For the text-containing cell, return its midpoint in [X, Y] coordinate format. 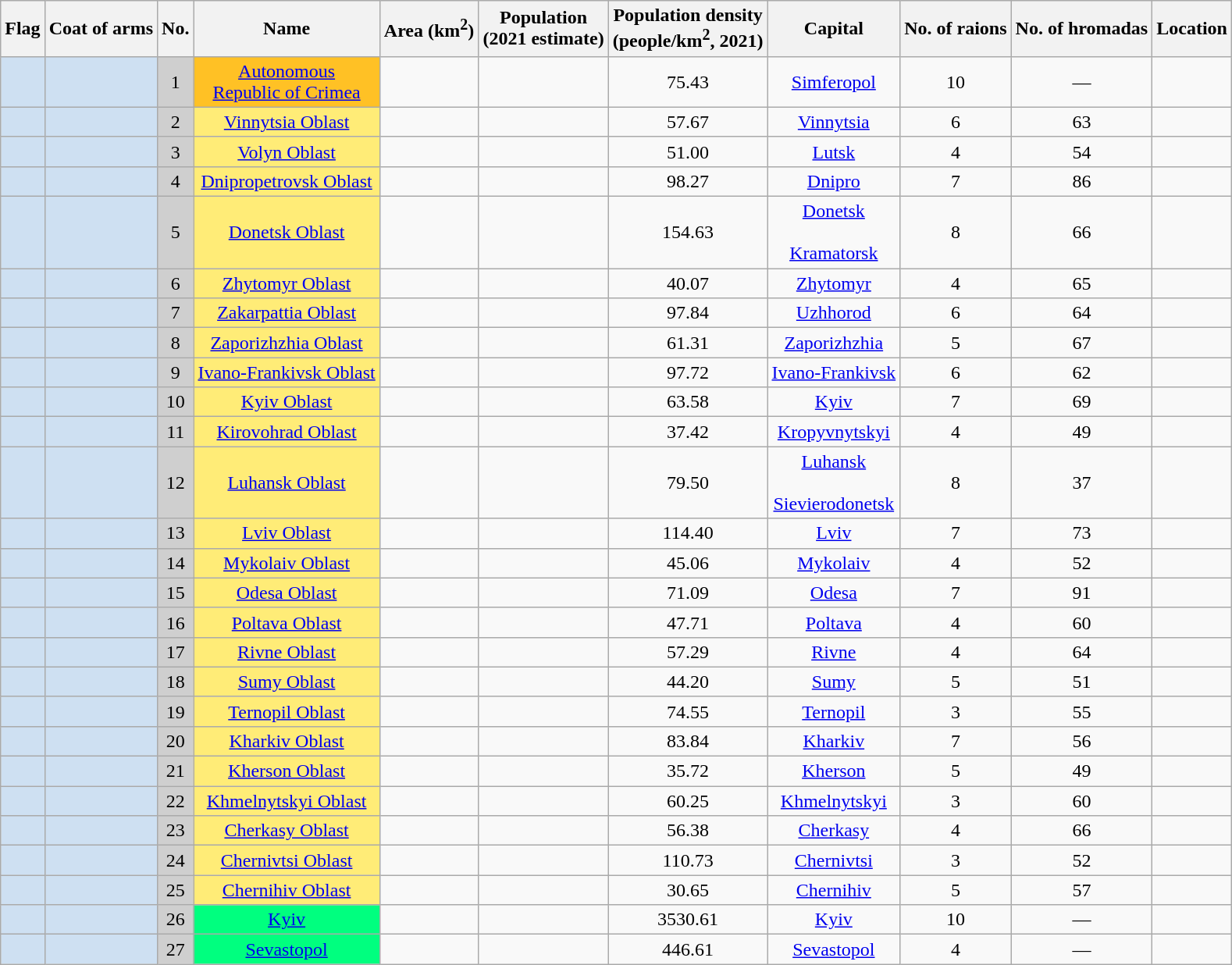
Chernivtsi [834, 860]
Poltava [834, 622]
Vinnytsia Oblast [287, 122]
Dnipropetrovsk Oblast [287, 181]
63.58 [688, 402]
Kherson Oblast [287, 771]
12 [176, 482]
Zaporizhzhia [834, 343]
73 [1082, 533]
69 [1082, 402]
LuhanskSievierodonetsk [834, 482]
Kharkiv [834, 741]
Kyiv Oblast [287, 402]
65 [1082, 283]
57.29 [688, 652]
61.31 [688, 343]
No. of hromadas [1082, 29]
47.71 [688, 622]
Odesa [834, 593]
Ivano-Frankivsk [834, 372]
Kherson [834, 771]
30.65 [688, 890]
11 [176, 432]
63 [1082, 122]
56 [1082, 741]
79.50 [688, 482]
Odesa Oblast [287, 593]
98.27 [688, 181]
Coat of arms [101, 29]
Chernivtsi Oblast [287, 860]
Poltava Oblast [287, 622]
Lviv [834, 533]
55 [1082, 711]
Chernihiv Oblast [287, 890]
Uzhhorod [834, 313]
40.07 [688, 283]
56.38 [688, 831]
Lviv Oblast [287, 533]
Dnipro [834, 181]
Zakarpattia Oblast [287, 313]
Population density(people/km2, 2021) [688, 29]
446.61 [688, 949]
57 [1082, 890]
Ternopil [834, 711]
51.00 [688, 151]
14 [176, 563]
3530.61 [688, 920]
97.84 [688, 313]
54 [1082, 151]
No. of raions [956, 29]
Mykolaiv Oblast [287, 563]
AutonomousRepublic of Crimea [287, 81]
67 [1082, 343]
114.40 [688, 533]
60.25 [688, 801]
Ivano-Frankivsk Oblast [287, 372]
16 [176, 622]
74.55 [688, 711]
1 [176, 81]
Sumy [834, 682]
Area (km2) [429, 29]
No. [176, 29]
Kharkiv Oblast [287, 741]
75.43 [688, 81]
Khmelnytskyi Oblast [287, 801]
Ternopil Oblast [287, 711]
86 [1082, 181]
22 [176, 801]
19 [176, 711]
Zhytomyr Oblast [287, 283]
37 [1082, 482]
26 [176, 920]
Population(2021 estimate) [543, 29]
62 [1082, 372]
Khmelnytskyi [834, 801]
23 [176, 831]
15 [176, 593]
20 [176, 741]
Cherkasy [834, 831]
37.42 [688, 432]
21 [176, 771]
35.72 [688, 771]
Name [287, 29]
Capital [834, 29]
17 [176, 652]
2 [176, 122]
Flag [23, 29]
97.72 [688, 372]
45.06 [688, 563]
9 [176, 372]
91 [1082, 593]
Sumy Oblast [287, 682]
Rivne Oblast [287, 652]
Lutsk [834, 151]
Mykolaiv [834, 563]
Kropyvnytskyi [834, 432]
83.84 [688, 741]
24 [176, 860]
71.09 [688, 593]
DonetskKramatorsk [834, 233]
Donetsk Oblast [287, 233]
Chernihiv [834, 890]
27 [176, 949]
110.73 [688, 860]
13 [176, 533]
44.20 [688, 682]
154.63 [688, 233]
Rivne [834, 652]
Zaporizhzhia Oblast [287, 343]
Simferopol [834, 81]
18 [176, 682]
Kirovohrad Oblast [287, 432]
51 [1082, 682]
57.67 [688, 122]
Vinnytsia [834, 122]
Zhytomyr [834, 283]
Location [1192, 29]
25 [176, 890]
Luhansk Oblast [287, 482]
Cherkasy Oblast [287, 831]
Volyn Oblast [287, 151]
